Output the [x, y] coordinate of the center of the cell containing the given text.  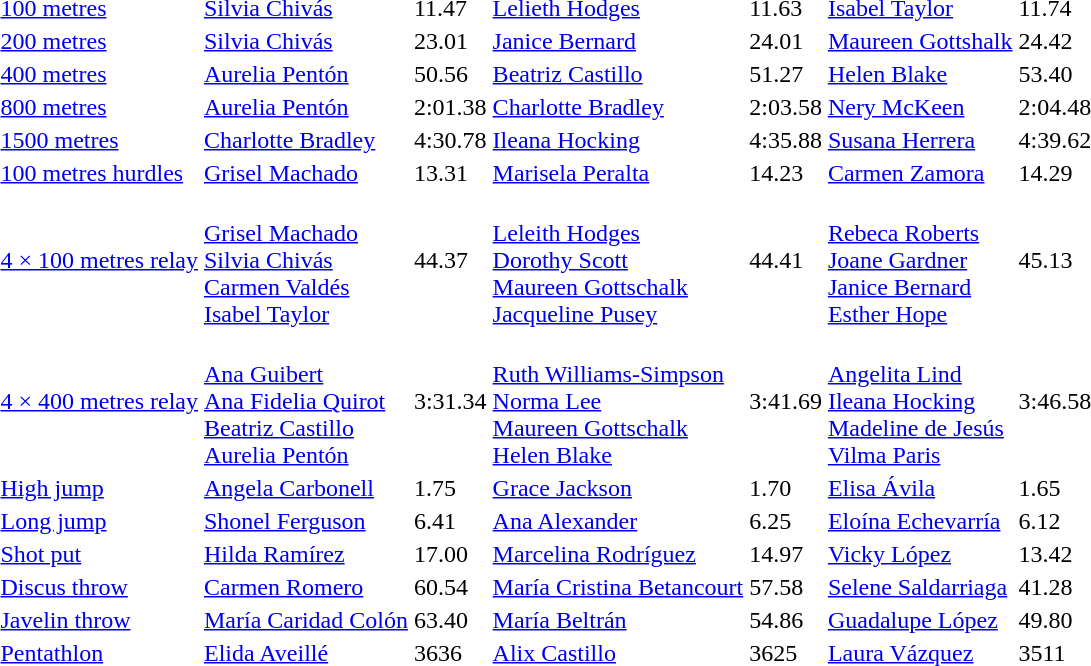
63.40 [450, 620]
17.00 [450, 554]
Grisel Machado [306, 173]
María Cristina Betancourt [618, 587]
44.37 [450, 260]
4:35.88 [786, 140]
14.23 [786, 173]
2:03.58 [786, 107]
Elisa Ávila [920, 488]
Shonel Ferguson [306, 521]
Vicky López [920, 554]
14.97 [786, 554]
4:30.78 [450, 140]
Maureen Gottshalk [920, 41]
Carmen Zamora [920, 173]
54.86 [786, 620]
1.75 [450, 488]
Nery McKeen [920, 107]
Janice Bernard [618, 41]
Marcelina Rodríguez [618, 554]
Beatriz Castillo [618, 74]
60.54 [450, 587]
Angela Carbonell [306, 488]
Ana GuibertAna Fidelia QuirotBeatriz CastilloAurelia Pentón [306, 401]
Angelita LindIleana HockingMadeline de JesúsVilma Paris [920, 401]
23.01 [450, 41]
6.41 [450, 521]
1.70 [786, 488]
51.27 [786, 74]
Marisela Peralta [618, 173]
Silvia Chivás [306, 41]
Grace Jackson [618, 488]
Hilda Ramírez [306, 554]
3:31.34 [450, 401]
María Beltrán [618, 620]
Ileana Hocking [618, 140]
Ruth Williams-SimpsonNorma LeeMaureen GottschalkHelen Blake [618, 401]
Guadalupe López [920, 620]
Carmen Romero [306, 587]
24.01 [786, 41]
13.31 [450, 173]
3:41.69 [786, 401]
Rebeca RobertsJoane GardnerJanice BernardEsther Hope [920, 260]
Eloína Echevarría [920, 521]
44.41 [786, 260]
Helen Blake [920, 74]
Susana Herrera [920, 140]
6.25 [786, 521]
50.56 [450, 74]
Ana Alexander [618, 521]
2:01.38 [450, 107]
57.58 [786, 587]
María Caridad Colón [306, 620]
Grisel MachadoSilvia ChivásCarmen ValdésIsabel Taylor [306, 260]
Selene Saldarriaga [920, 587]
Leleith HodgesDorothy ScottMaureen GottschalkJacqueline Pusey [618, 260]
